Locate the cell with the specified text and output its [x, y] center coordinate. 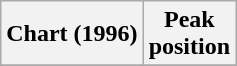
Peakposition [189, 34]
Chart (1996) [72, 34]
